Pinpoint the cell where the given text exists, returning its [X, Y] midpoint coordinate. 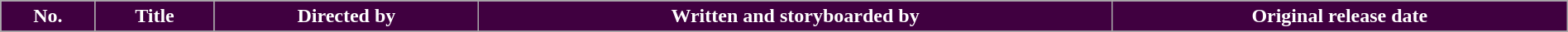
Directed by [347, 16]
Original release date [1340, 16]
No. [48, 16]
Title [155, 16]
Written and storyboarded by [796, 16]
